Scan for the cell matching the given text and deliver its (X, Y) coordinate at center. 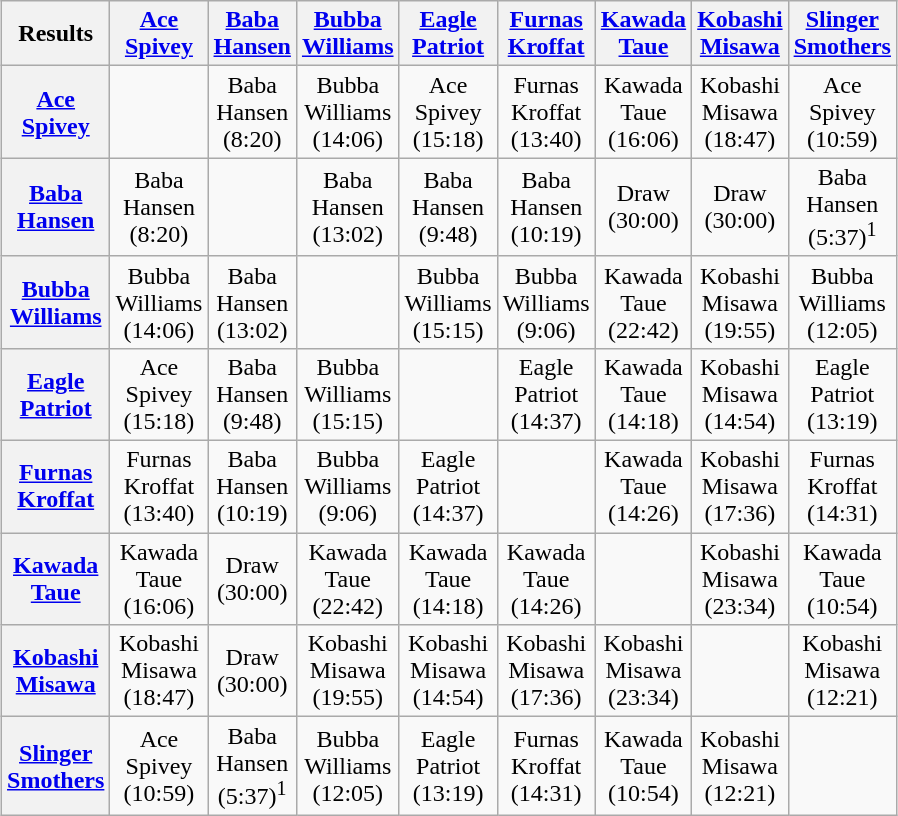
Results (56, 34)
